Return [x, y] of the center of cell containing provided text 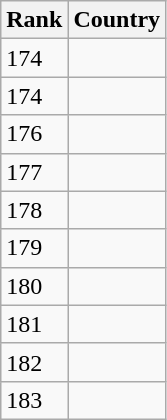
181 [34, 324]
176 [34, 134]
178 [34, 210]
177 [34, 172]
183 [34, 400]
Country [117, 20]
Rank [34, 20]
182 [34, 362]
180 [34, 286]
179 [34, 248]
